Determine the [X, Y] coordinate at the center of the cell enclosing the given text.  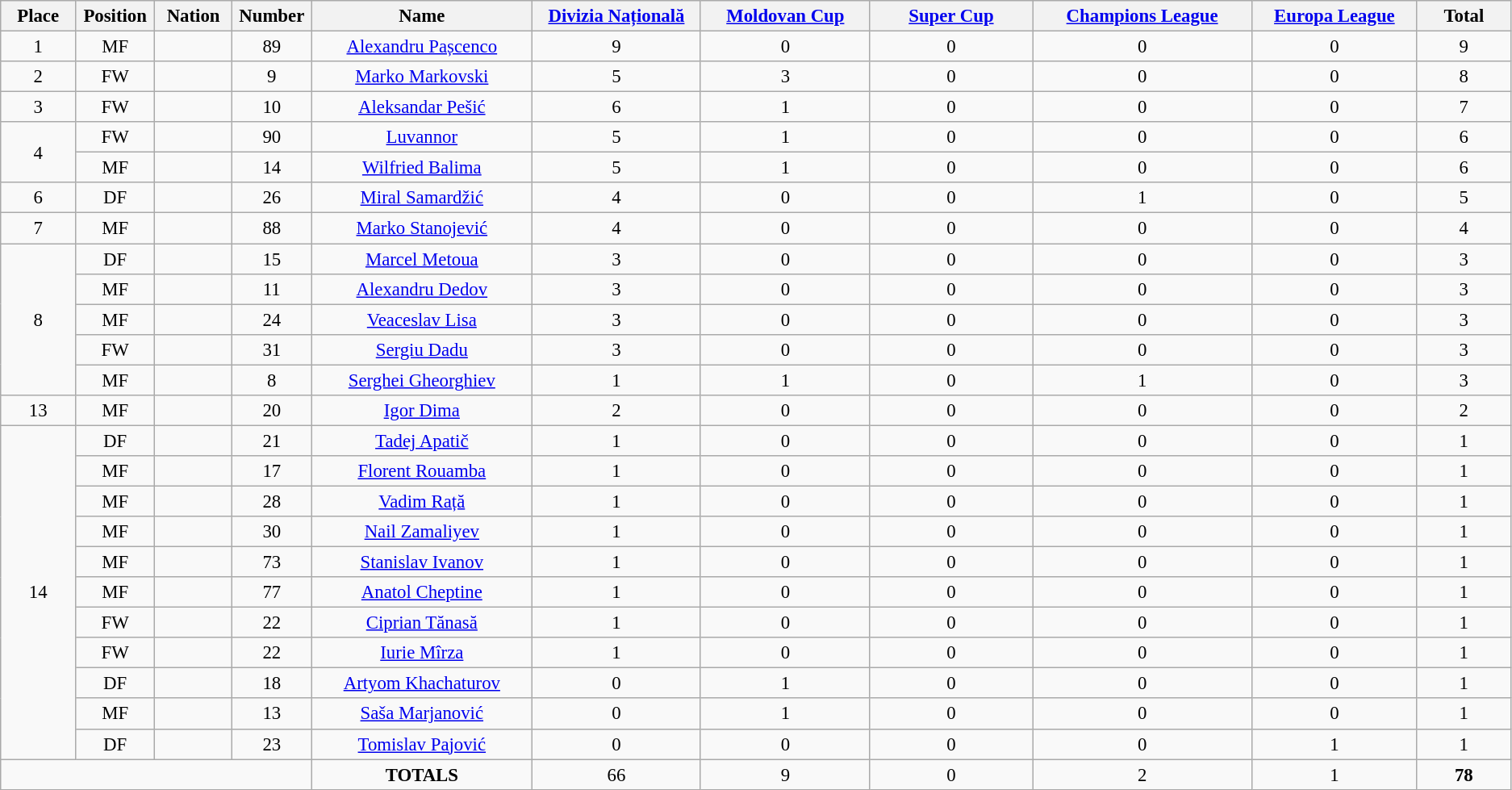
Divizia Națională [616, 16]
Europa League [1334, 16]
Tadej Apatič [421, 441]
Aleksandar Pešić [421, 107]
Florent Rouamba [421, 471]
89 [271, 47]
Name [421, 16]
Marko Markovski [421, 77]
Super Cup [950, 16]
Luvannor [421, 137]
Saša Marjanović [421, 714]
77 [271, 592]
Alexandru Dedov [421, 289]
Nation [194, 16]
Igor Dima [421, 411]
Alexandru Pașcenco [421, 47]
78 [1464, 775]
Wilfried Balima [421, 168]
TOTALS [421, 775]
88 [271, 228]
21 [271, 441]
Serghei Gheorghiev [421, 380]
17 [271, 471]
Anatol Cheptine [421, 592]
66 [616, 775]
26 [271, 198]
28 [271, 501]
10 [271, 107]
Veaceslav Lisa [421, 320]
Moldovan Cup [785, 16]
Iurie Mîrza [421, 653]
Place [39, 16]
30 [271, 532]
Champions League [1142, 16]
Stanislav Ivanov [421, 562]
Number [271, 16]
90 [271, 137]
20 [271, 411]
31 [271, 349]
Tomislav Pajović [421, 744]
24 [271, 320]
73 [271, 562]
15 [271, 259]
Marko Stanojević [421, 228]
18 [271, 683]
Marcel Metoua [421, 259]
Miral Samardžić [421, 198]
Ciprian Tănasă [421, 623]
11 [271, 289]
Total [1464, 16]
Artyom Khachaturov [421, 683]
23 [271, 744]
Sergiu Dadu [421, 349]
Position [115, 16]
Nail Zamaliyev [421, 532]
Vadim Rață [421, 501]
